Capture the cell that displays the provided text and extract its [X, Y] central coordinate. 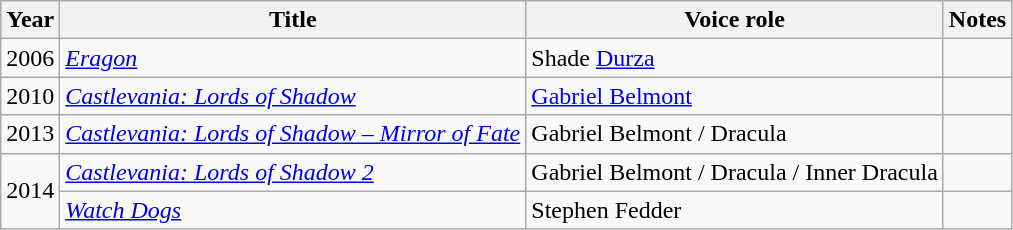
2013 [30, 134]
Castlevania: Lords of Shadow [293, 96]
2006 [30, 58]
Watch Dogs [293, 210]
Stephen Fedder [735, 210]
Notes [977, 20]
Title [293, 20]
Gabriel Belmont / Dracula [735, 134]
Gabriel Belmont [735, 96]
2014 [30, 191]
Shade Durza [735, 58]
Gabriel Belmont / Dracula / Inner Dracula [735, 172]
Castlevania: Lords of Shadow – Mirror of Fate [293, 134]
Eragon [293, 58]
Voice role [735, 20]
Year [30, 20]
2010 [30, 96]
Castlevania: Lords of Shadow 2 [293, 172]
